Return the [x, y] coordinate for the center point of the cell that contains the specified text.  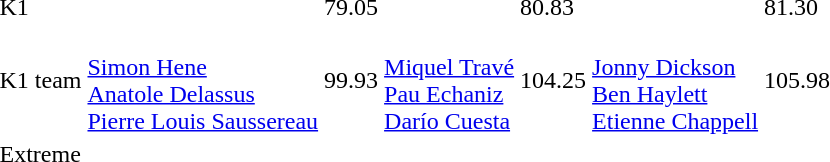
99.93 [352, 80]
Jonny DicksonBen HaylettEtienne Chappell [676, 80]
Miquel TravéPau EchanizDarío Cuesta [450, 80]
Simon HeneAnatole DelassusPierre Louis Saussereau [203, 80]
104.25 [554, 80]
